Scan for the cell matching the given text and deliver its (x, y) coordinate at center. 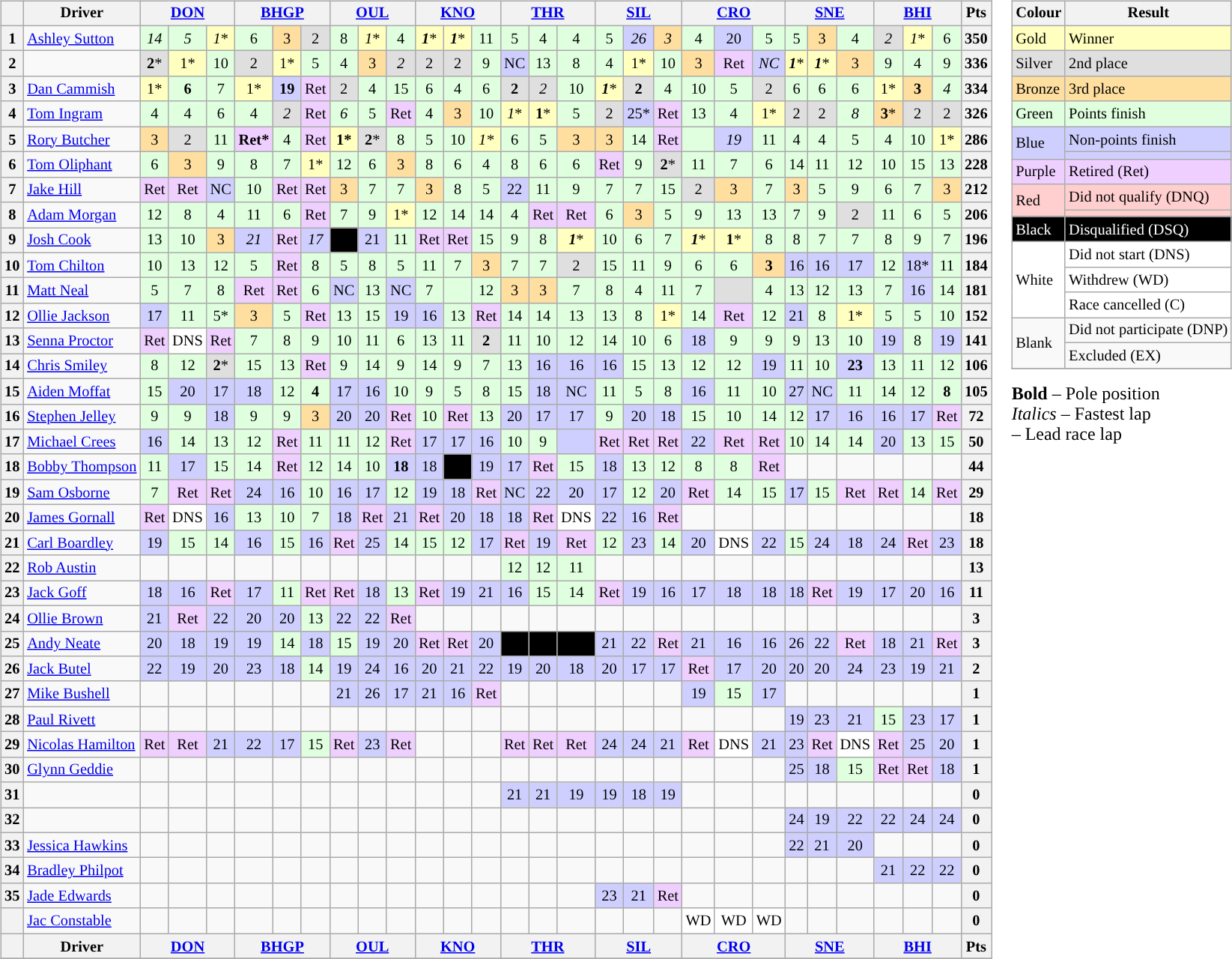
350 (976, 38)
Mike Bushell (82, 694)
72 (976, 417)
Rob Austin (82, 568)
Winner (1148, 38)
334 (976, 89)
25* (639, 114)
Ollie Jackson (82, 316)
Dan Cammish (82, 89)
Sam Osborne (82, 492)
44 (976, 467)
3rd place (1148, 89)
Red (1038, 201)
33 (12, 845)
Bronze (1038, 89)
Jac Constable (82, 921)
Carl Boardley (82, 542)
Jack Goff (82, 593)
184 (976, 265)
Aiden Moffat (82, 391)
152 (976, 316)
181 (976, 291)
Tom Ingram (82, 114)
Non-points finish (1148, 139)
Gold (1038, 38)
206 (976, 215)
Jessica Hawkins (82, 845)
30 (12, 769)
Andy Neate (82, 644)
Excluded (EX) (1148, 355)
Jade Edwards (82, 896)
Glynn Geddie (82, 769)
Result (1148, 13)
Ollie Brown (82, 618)
Nicolas Hamilton (82, 745)
Tom Chilton (82, 265)
Josh Cook (82, 240)
3* (888, 114)
Purple (1038, 172)
286 (976, 139)
Michael Crees (82, 442)
Ret* (254, 139)
Chris Smiley (82, 366)
Matt Neal (82, 291)
35 (12, 896)
105 (976, 391)
18* (917, 265)
Ashley Sutton (82, 38)
196 (976, 240)
141 (976, 341)
Rory Butcher (82, 139)
Tom Oliphant (82, 165)
326 (976, 114)
336 (976, 64)
Blue (1038, 142)
Points finish (1148, 114)
Withdrew (WD) (1148, 280)
James Gornall (82, 518)
Did not start (DNS) (1148, 255)
Race cancelled (C) (1148, 305)
31 (12, 795)
Did not participate (DNP) (1148, 330)
32 (12, 820)
Senna Proctor (82, 341)
28 (12, 719)
Adam Morgan (82, 215)
5* (221, 316)
Paul Rivett (82, 719)
Retired (Ret) (1148, 172)
Bobby Thompson (82, 467)
Blank (1038, 343)
Black (1038, 229)
Jack Butel (82, 669)
Stephen Jelley (82, 417)
228 (976, 165)
2nd place (1148, 64)
Colour (1038, 13)
Disqualified (DSQ) (1148, 229)
Did not qualify (DNQ) (1148, 197)
212 (976, 190)
Jake Hill (82, 190)
50 (976, 442)
Bradley Philpot (82, 871)
Green (1038, 114)
Silver (1038, 64)
106 (976, 366)
White (1038, 280)
34 (12, 871)
